From the cell containing the given text, extract its center point as (x, y) coordinate. 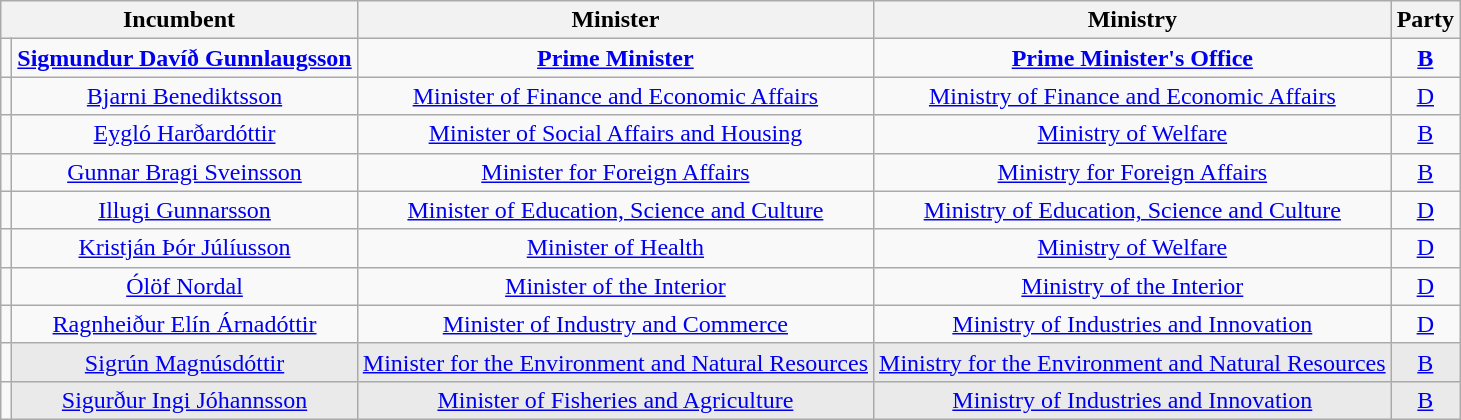
Minister of Education, Science and Culture (615, 210)
Party (1425, 20)
Prime Minister's Office (1133, 58)
Ólöf Nordal (184, 286)
Ministry for the Environment and Natural Resources (1133, 362)
Incumbent (180, 20)
Minister of the Interior (615, 286)
Sigurður Ingi Jóhannsson (184, 400)
Minister of Finance and Economic Affairs (615, 96)
Minister of Social Affairs and Housing (615, 134)
Illugi Gunnarsson (184, 210)
Ministry of Finance and Economic Affairs (1133, 96)
Minister of Industry and Commerce (615, 324)
Kristján Þór Júlíusson (184, 248)
Ministry of the Interior (1133, 286)
Sigrún Magnúsdóttir (184, 362)
Ministry (1133, 20)
Sigmundur Davíð Gunnlaugsson (184, 58)
Minister for the Environment and Natural Resources (615, 362)
Prime Minister (615, 58)
Ragnheiður Elín Árnadóttir (184, 324)
Minister of Fisheries and Agriculture (615, 400)
Bjarni Benediktsson (184, 96)
Minister for Foreign Affairs (615, 172)
Ministry for Foreign Affairs (1133, 172)
Ministry of Education, Science and Culture (1133, 210)
Eygló Harðardóttir (184, 134)
Minister (615, 20)
Gunnar Bragi Sveinsson (184, 172)
Minister of Health (615, 248)
